Provide the (X, Y) coordinate of the cell's center where the given text is located.  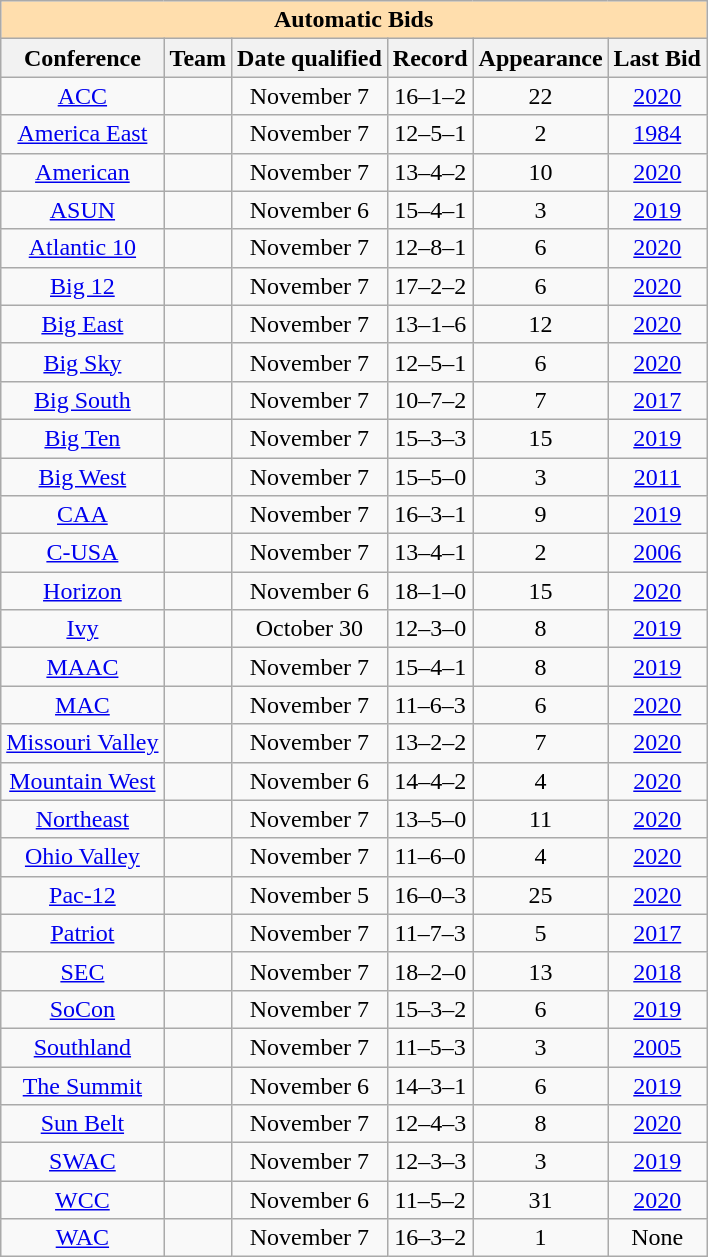
Sun Belt (82, 1124)
16–1–2 (430, 96)
Patriot (82, 933)
13–4–1 (430, 553)
Pac-12 (82, 895)
2011 (657, 477)
America East (82, 134)
16–3–2 (430, 1238)
C-USA (82, 553)
1984 (657, 134)
31 (540, 1200)
22 (540, 96)
Team (198, 58)
2006 (657, 553)
12–4–3 (430, 1124)
18–1–0 (430, 591)
Northeast (82, 819)
Record (430, 58)
WAC (82, 1238)
ACC (82, 96)
SWAC (82, 1162)
5 (540, 933)
None (657, 1238)
15–3–3 (430, 438)
9 (540, 515)
11–5–2 (430, 1200)
13–1–6 (430, 324)
Automatic Bids (354, 20)
Horizon (82, 591)
17–2–2 (430, 286)
Missouri Valley (82, 743)
13–4–2 (430, 172)
2018 (657, 971)
11–6–0 (430, 857)
13–5–0 (430, 819)
WCC (82, 1200)
11–5–3 (430, 1047)
MAC (82, 705)
American (82, 172)
Big South (82, 400)
11–7–3 (430, 933)
12 (540, 324)
12–3–3 (430, 1162)
Mountain West (82, 781)
SoCon (82, 1009)
15–5–0 (430, 477)
ASUN (82, 210)
14–4–2 (430, 781)
Big Sky (82, 362)
13–2–2 (430, 743)
Last Bid (657, 58)
13 (540, 971)
15–3–2 (430, 1009)
Date qualified (310, 58)
MAAC (82, 667)
Big East (82, 324)
12–3–0 (430, 629)
Big Ten (82, 438)
October 30 (310, 629)
Conference (82, 58)
12–8–1 (430, 248)
The Summit (82, 1085)
10 (540, 172)
11–6–3 (430, 705)
CAA (82, 515)
Atlantic 10 (82, 248)
Ohio Valley (82, 857)
10–7–2 (430, 400)
16–0–3 (430, 895)
Southland (82, 1047)
1 (540, 1238)
Big 12 (82, 286)
18–2–0 (430, 971)
SEC (82, 971)
16–3–1 (430, 515)
11 (540, 819)
Appearance (540, 58)
Ivy (82, 629)
25 (540, 895)
14–3–1 (430, 1085)
Big West (82, 477)
November 5 (310, 895)
2005 (657, 1047)
